Output the [X, Y] coordinate of the center of the cell containing the given text.  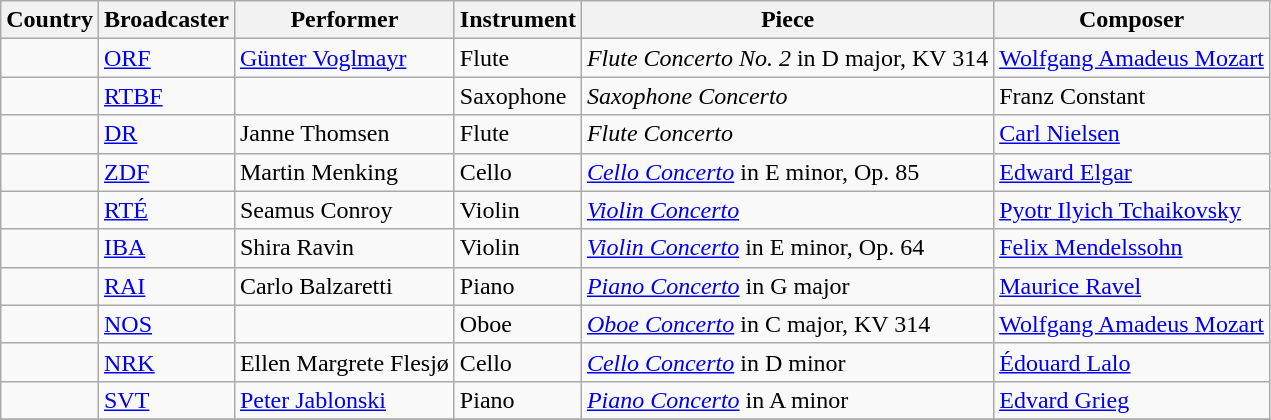
Broadcaster [166, 20]
Pyotr Ilyich Tchaikovsky [1132, 210]
Carl Nielsen [1132, 134]
Edvard Grieg [1132, 400]
Günter Voglmayr [344, 58]
Franz Constant [1132, 96]
Maurice Ravel [1132, 286]
RTÉ [166, 210]
Country [50, 20]
ZDF [166, 172]
Peter Jablonski [344, 400]
Instrument [518, 20]
RAI [166, 286]
NRK [166, 362]
Carlo Balzaretti [344, 286]
Oboe Concerto in C major, KV 314 [787, 324]
Cello Concerto in E minor, Op. 85 [787, 172]
Oboe [518, 324]
Édouard Lalo [1132, 362]
DR [166, 134]
Seamus Conroy [344, 210]
Saxophone [518, 96]
Composer [1132, 20]
Janne Thomsen [344, 134]
Violin Concerto in E minor, Op. 64 [787, 248]
Piano Concerto in G major [787, 286]
Piano Concerto in A minor [787, 400]
Ellen Margrete Flesjø [344, 362]
IBA [166, 248]
RTBF [166, 96]
Violin Concerto [787, 210]
Edward Elgar [1132, 172]
Piece [787, 20]
Flute Concerto No. 2 in D major, KV 314 [787, 58]
Saxophone Concerto [787, 96]
ORF [166, 58]
Flute Concerto [787, 134]
Shira Ravin [344, 248]
NOS [166, 324]
SVT [166, 400]
Performer [344, 20]
Martin Menking [344, 172]
Felix Mendelssohn [1132, 248]
Cello Concerto in D minor [787, 362]
